Locate the cell with the specified text and output its [X, Y] center coordinate. 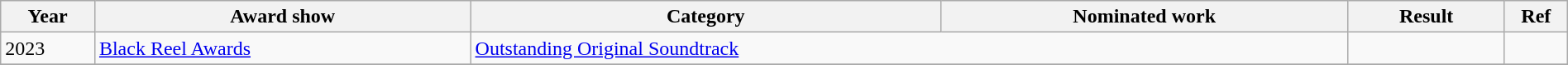
Nominated work [1145, 17]
Category [705, 17]
2023 [48, 48]
Outstanding Original Soundtrack [910, 48]
Ref [1536, 17]
Result [1426, 17]
Award show [283, 17]
Year [48, 17]
Black Reel Awards [283, 48]
